Output the (X, Y) coordinate of the center of the cell containing the given text.  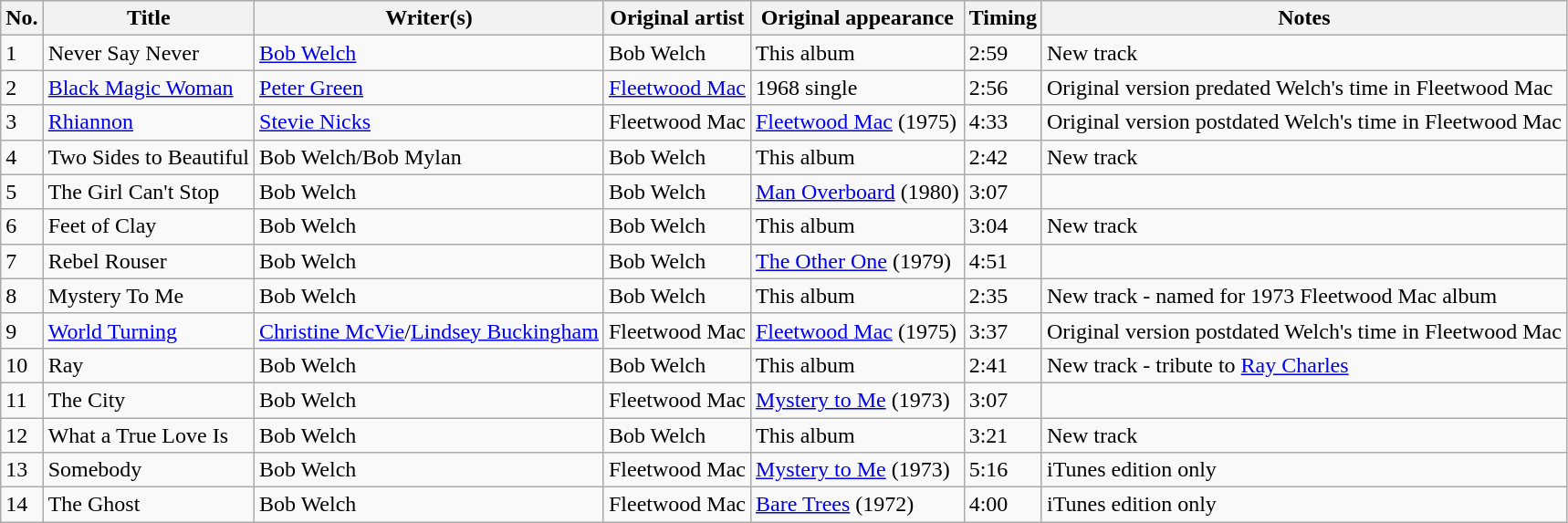
Original artist (677, 18)
The City (148, 400)
5 (22, 192)
13 (22, 470)
1 (22, 53)
4:33 (1002, 122)
14 (22, 505)
Title (148, 18)
Peter Green (429, 88)
Original appearance (857, 18)
6 (22, 226)
Never Say Never (148, 53)
2:35 (1002, 296)
The Girl Can't Stop (148, 192)
Original version predated Welch's time in Fleetwood Mac (1303, 88)
2 (22, 88)
7 (22, 261)
Somebody (148, 470)
12 (22, 435)
Mystery To Me (148, 296)
Feet of Clay (148, 226)
4 (22, 157)
Black Magic Woman (148, 88)
Writer(s) (429, 18)
2:59 (1002, 53)
No. (22, 18)
The Ghost (148, 505)
3:37 (1002, 330)
New track - named for 1973 Fleetwood Mac album (1303, 296)
2:56 (1002, 88)
Stevie Nicks (429, 122)
Bare Trees (1972) (857, 505)
Bob Welch/Bob Mylan (429, 157)
3 (22, 122)
10 (22, 365)
World Turning (148, 330)
Rebel Rouser (148, 261)
9 (22, 330)
The Other One (1979) (857, 261)
3:04 (1002, 226)
Man Overboard (1980) (857, 192)
2:42 (1002, 157)
8 (22, 296)
3:21 (1002, 435)
Christine McVie/Lindsey Buckingham (429, 330)
Two Sides to Beautiful (148, 157)
11 (22, 400)
Notes (1303, 18)
What a True Love Is (148, 435)
4:51 (1002, 261)
New track - tribute to Ray Charles (1303, 365)
Timing (1002, 18)
4:00 (1002, 505)
1968 single (857, 88)
Ray (148, 365)
Rhiannon (148, 122)
2:41 (1002, 365)
5:16 (1002, 470)
